Return [x, y] of the center of cell containing provided text 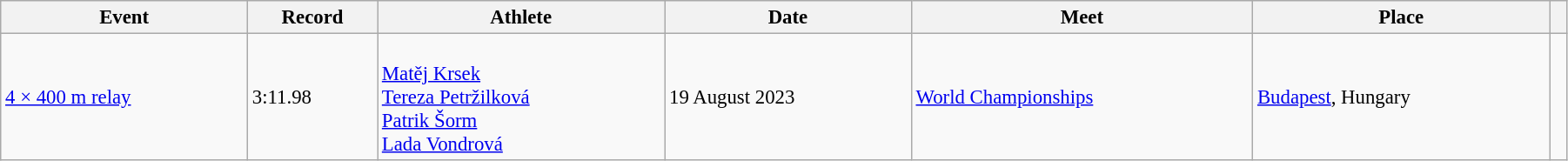
Budapest, Hungary [1401, 97]
4 × 400 m relay [124, 97]
19 August 2023 [788, 97]
Meet [1082, 17]
3:11.98 [312, 97]
Matěj KrsekTereza PetržilkováPatrik ŠormLada Vondrová [521, 97]
Date [788, 17]
Event [124, 17]
World Championships [1082, 97]
Record [312, 17]
Athlete [521, 17]
Place [1401, 17]
